Identify which cell holds the provided text, then report its [x, y] central coordinate. 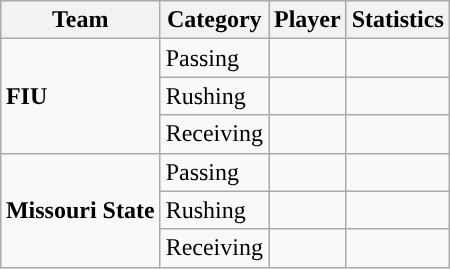
Statistics [398, 20]
Team [80, 20]
Missouri State [80, 210]
Category [214, 20]
Player [307, 20]
FIU [80, 96]
